Detect which cell encompasses the target text, then output its (x, y) center coordinate. 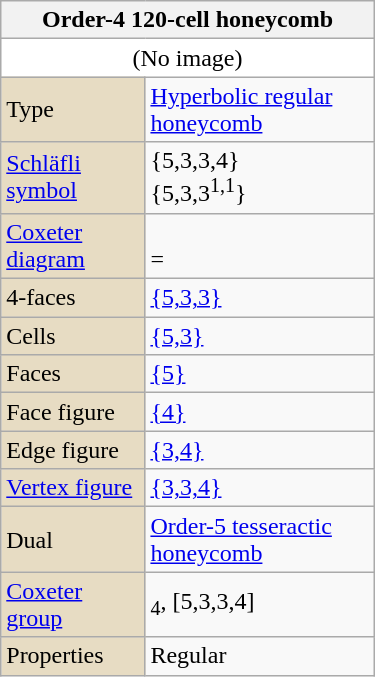
{5,3} (260, 336)
Properties (73, 656)
Coxeter group (73, 604)
Dual (73, 540)
{4} (260, 412)
Regular (260, 656)
{3,4} (260, 450)
Vertex figure (73, 488)
Schläfli symbol (73, 178)
Type (73, 110)
{3,3,4} (260, 488)
4-faces (73, 298)
{5,3,3} (260, 298)
4, [5,3,3,4] (260, 604)
Cells (73, 336)
(No image) (188, 58)
Face figure (73, 412)
{5} (260, 374)
Order-5 tesseractic honeycomb (260, 540)
{5,3,3,4}{5,3,31,1} (260, 178)
Coxeter diagram (73, 246)
Order-4 120-cell honeycomb (188, 20)
= (260, 246)
Faces (73, 374)
Edge figure (73, 450)
Hyperbolic regular honeycomb (260, 110)
